Provide the [x, y] coordinate of the cell's center where the given text is located.  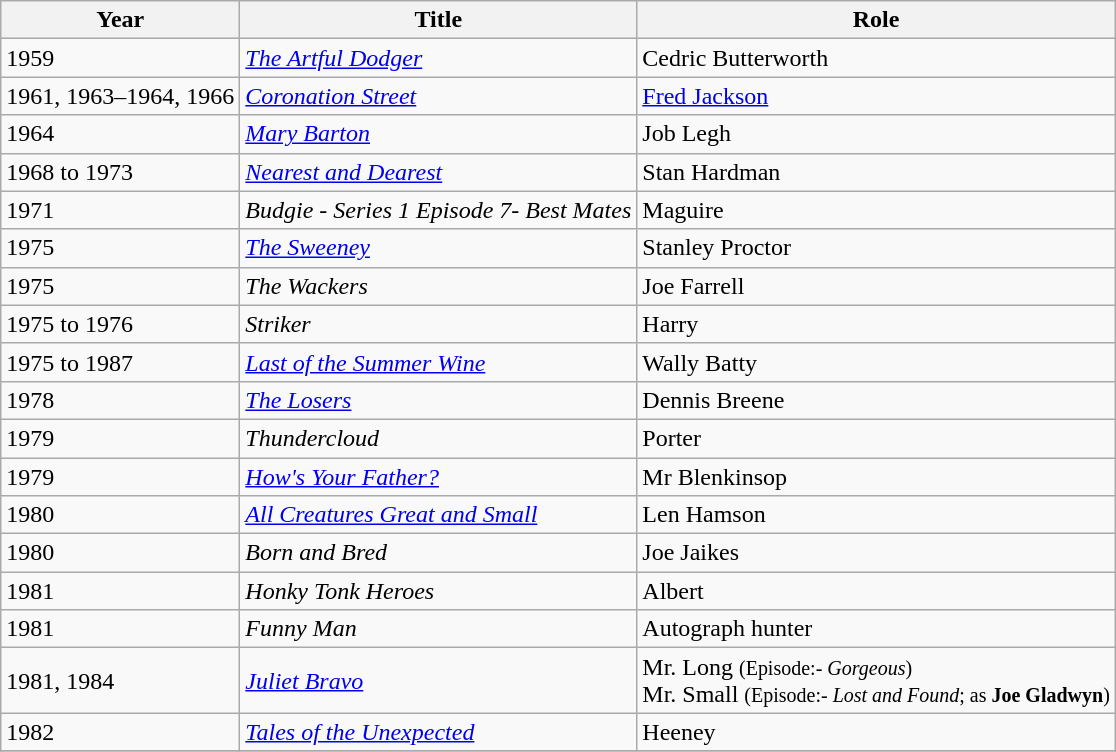
Wally Batty [876, 362]
Born and Bred [438, 553]
Mary Barton [438, 134]
Funny Man [438, 629]
1959 [120, 58]
1961, 1963–1964, 1966 [120, 96]
Joe Jaikes [876, 553]
Budgie - Series 1 Episode 7- Best Mates [438, 210]
Juliet Bravo [438, 680]
The Wackers [438, 286]
All Creatures Great and Small [438, 515]
1978 [120, 400]
1971 [120, 210]
The Sweeney [438, 248]
1968 to 1973 [120, 172]
Stanley Proctor [876, 248]
Mr Blenkinsop [876, 477]
Mr. Long (Episode:- Gorgeous)Mr. Small (Episode:- Lost and Found; as Joe Gladwyn) [876, 680]
1982 [120, 732]
Honky Tonk Heroes [438, 591]
Autograph hunter [876, 629]
How's Your Father? [438, 477]
Stan Hardman [876, 172]
The Artful Dodger [438, 58]
Striker [438, 324]
1975 to 1976 [120, 324]
1964 [120, 134]
Heeney [876, 732]
Fred Jackson [876, 96]
Cedric Butterworth [876, 58]
The Losers [438, 400]
Maguire [876, 210]
1981, 1984 [120, 680]
Title [438, 20]
1975 to 1987 [120, 362]
Year [120, 20]
Len Hamson [876, 515]
Albert [876, 591]
Harry [876, 324]
Job Legh [876, 134]
Dennis Breene [876, 400]
Tales of the Unexpected [438, 732]
Porter [876, 438]
Last of the Summer Wine [438, 362]
Thundercloud [438, 438]
Nearest and Dearest [438, 172]
Joe Farrell [876, 286]
Role [876, 20]
Coronation Street [438, 96]
